Determine the [x, y] coordinate at the center of the cell enclosing the given text.  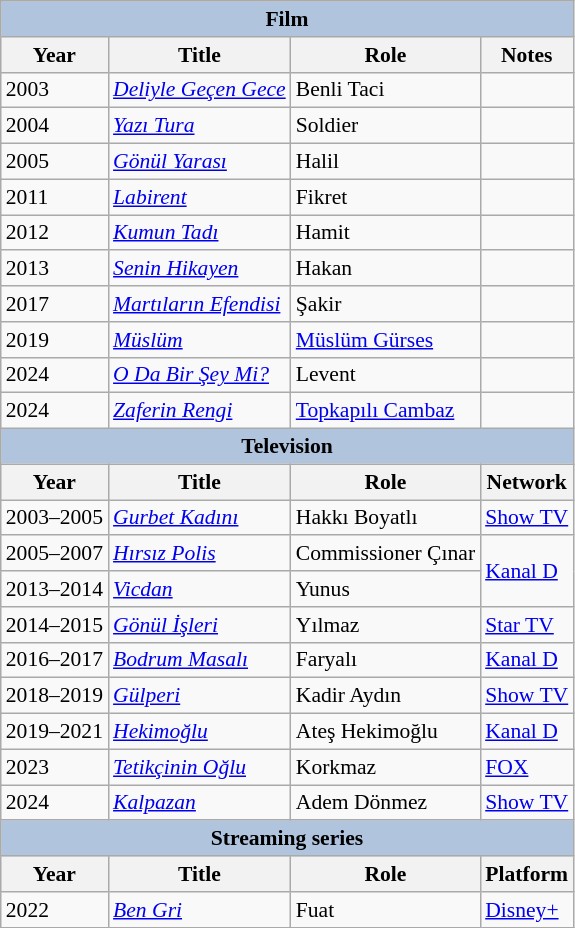
Senin Hikayen [200, 269]
Tetikçinin Oğlu [200, 767]
Commissioner Çınar [386, 554]
2011 [54, 197]
Yunus [386, 589]
Ben Gri [200, 910]
Benli Taci [386, 90]
Fuat [386, 910]
2019–2021 [54, 732]
Hamit [386, 233]
Hakkı Boyatlı [386, 518]
2023 [54, 767]
2022 [54, 910]
Hakan [386, 269]
FOX [526, 767]
Müslüm [200, 340]
2005–2007 [54, 554]
2019 [54, 340]
Yazı Tura [200, 126]
2003 [54, 90]
2003–2005 [54, 518]
Levent [386, 375]
Network [526, 482]
Kumun Tadı [200, 233]
Ateş Hekimoğlu [386, 732]
Yılmaz [386, 625]
Müslüm Gürses [386, 340]
Hırsız Polis [200, 554]
Streaming series [288, 839]
Vicdan [200, 589]
2012 [54, 233]
Labirent [200, 197]
Faryalı [386, 660]
Kalpazan [200, 803]
Halil [386, 162]
Gurbet Kadını [200, 518]
2014–2015 [54, 625]
2005 [54, 162]
Disney+ [526, 910]
2018–2019 [54, 696]
O Da Bir Şey Mi? [200, 375]
2017 [54, 304]
2013 [54, 269]
Zaferin Rengi [200, 411]
2013–2014 [54, 589]
Notes [526, 55]
Star TV [526, 625]
Hekimoğlu [200, 732]
2016–2017 [54, 660]
Şakir [386, 304]
Deliyle Geçen Gece [200, 90]
Television [288, 447]
Gönül İşleri [200, 625]
Martıların Efendisi [200, 304]
Gülperi [200, 696]
Film [288, 19]
Fikret [386, 197]
Platform [526, 874]
Gönül Yarası [200, 162]
Adem Dönmez [386, 803]
Topkapılı Cambaz [386, 411]
2004 [54, 126]
Soldier [386, 126]
Korkmaz [386, 767]
Bodrum Masalı [200, 660]
Kadir Aydın [386, 696]
